Pinpoint the cell where the given text exists, returning its [X, Y] midpoint coordinate. 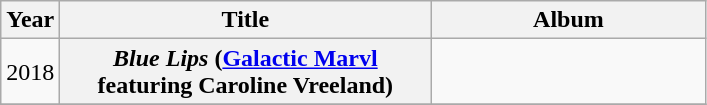
Title [246, 20]
2018 [30, 72]
Blue Lips (Galactic Marvl featuring Caroline Vreeland) [246, 72]
Album [568, 20]
Year [30, 20]
